For the text-containing cell, return its midpoint in [X, Y] coordinate format. 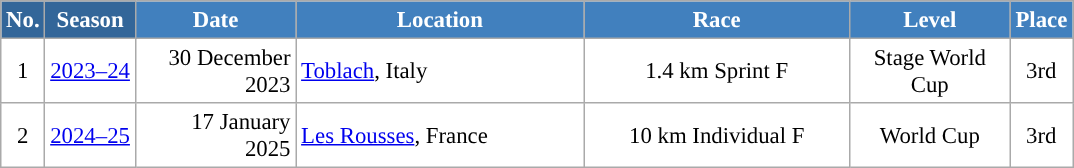
30 December 2023 [216, 72]
17 January 2025 [216, 136]
Place [1041, 20]
2023–24 [90, 72]
1 [23, 72]
10 km Individual F [717, 136]
2024–25 [90, 136]
1.4 km Sprint F [717, 72]
No. [23, 20]
Season [90, 20]
Location [440, 20]
Race [717, 20]
2 [23, 136]
Level [930, 20]
Les Rousses, France [440, 136]
Stage World Cup [930, 72]
Toblach, Italy [440, 72]
World Cup [930, 136]
Date [216, 20]
